Return the (x, y) coordinate for the center point of the cell that contains the specified text.  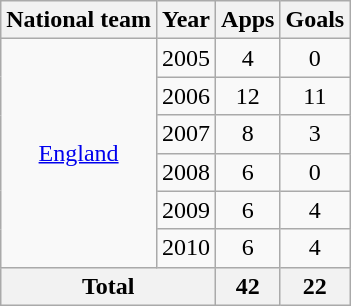
2007 (186, 134)
Goals (315, 20)
8 (248, 134)
2006 (186, 96)
Total (108, 286)
12 (248, 96)
42 (248, 286)
2008 (186, 172)
2010 (186, 248)
National team (79, 20)
3 (315, 134)
Year (186, 20)
22 (315, 286)
Apps (248, 20)
11 (315, 96)
2005 (186, 58)
2009 (186, 210)
England (79, 153)
